Return the [X, Y] coordinate for the center point of the cell that contains the specified text.  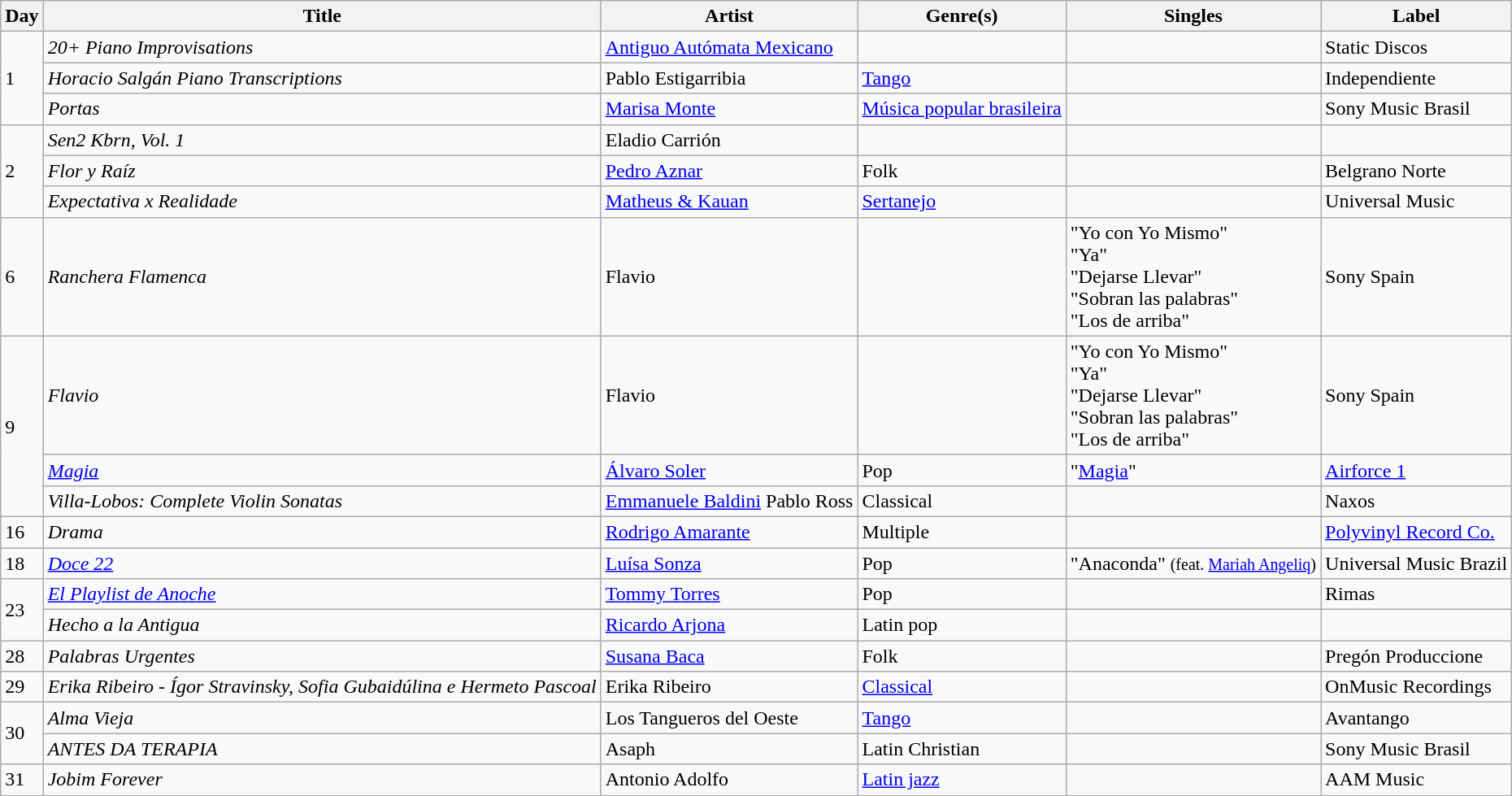
Pregón Produccione [1416, 656]
Susana Baca [729, 656]
Polyvinyl Record Co. [1416, 532]
Latin jazz [962, 780]
Erika Ribeiro - Ígor Stravinsky, Sofia Gubaidúlina e Hermeto Pascoal [322, 687]
Naxos [1416, 501]
28 [22, 656]
Doce 22 [322, 563]
Belgrano Norte [1416, 171]
Tommy Torres [729, 594]
Expectativa x Realidade [322, 202]
Asaph [729, 749]
Artist [729, 16]
20+ Piano Improvisations [322, 47]
Palabras Urgentes [322, 656]
Avantango [1416, 718]
Erika Ribeiro [729, 687]
Universal Music [1416, 202]
Alma Vieja [322, 718]
Day [22, 16]
Drama [322, 532]
Los Tangueros del Oeste [729, 718]
Independiente [1416, 78]
Pablo Estigarribia [729, 78]
23 [22, 610]
Matheus & Kauan [729, 202]
Label [1416, 16]
Flor y Raíz [322, 171]
Rimas [1416, 594]
Eladio Carrión [729, 140]
"Anaconda" (feat. Mariah Angeliq) [1193, 563]
Villa-Lobos: Complete Violin Sonatas [322, 501]
Hecho a la Antigua [322, 625]
1 [22, 78]
Magia [322, 470]
Antiguo Autómata Mexicano [729, 47]
Static Discos [1416, 47]
Title [322, 16]
Sertanejo [962, 202]
AAM Music [1416, 780]
30 [22, 733]
29 [22, 687]
9 [22, 426]
Horacio Salgán Piano Transcriptions [322, 78]
Rodrigo Amarante [729, 532]
Sen2 Kbrn, Vol. 1 [322, 140]
El Playlist de Anoche [322, 594]
Música popular brasileira [962, 109]
Multiple [962, 532]
Jobim Forever [322, 780]
Portas [322, 109]
6 [22, 276]
Latin Christian [962, 749]
"Magia" [1193, 470]
Antonio Adolfo [729, 780]
18 [22, 563]
Ranchera Flamenca [322, 276]
Emmanuele Baldini Pablo Ross [729, 501]
Airforce 1 [1416, 470]
Luísa Sonza [729, 563]
16 [22, 532]
ANTES DA TERAPIA [322, 749]
2 [22, 171]
Marisa Monte [729, 109]
31 [22, 780]
Pedro Aznar [729, 171]
Universal Music Brazil [1416, 563]
Genre(s) [962, 16]
Latin pop [962, 625]
Álvaro Soler [729, 470]
OnMusic Recordings [1416, 687]
Ricardo Arjona [729, 625]
Singles [1193, 16]
